Extract the (x, y) coordinate from the center of the cell holding the provided text.  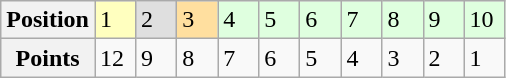
Position (48, 20)
12 (114, 58)
Points (48, 58)
10 (484, 20)
